Locate the cell with the specified text and output its [X, Y] center coordinate. 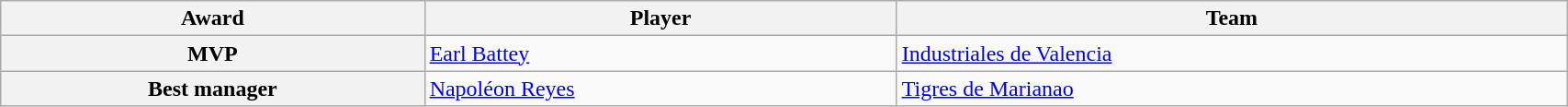
Best manager [213, 89]
Industriales de Valencia [1232, 53]
MVP [213, 53]
Napoléon Reyes [660, 89]
Player [660, 18]
Tigres de Marianao [1232, 89]
Award [213, 18]
Earl Battey [660, 53]
Team [1232, 18]
